Locate the cell with the specified text and output its (x, y) center coordinate. 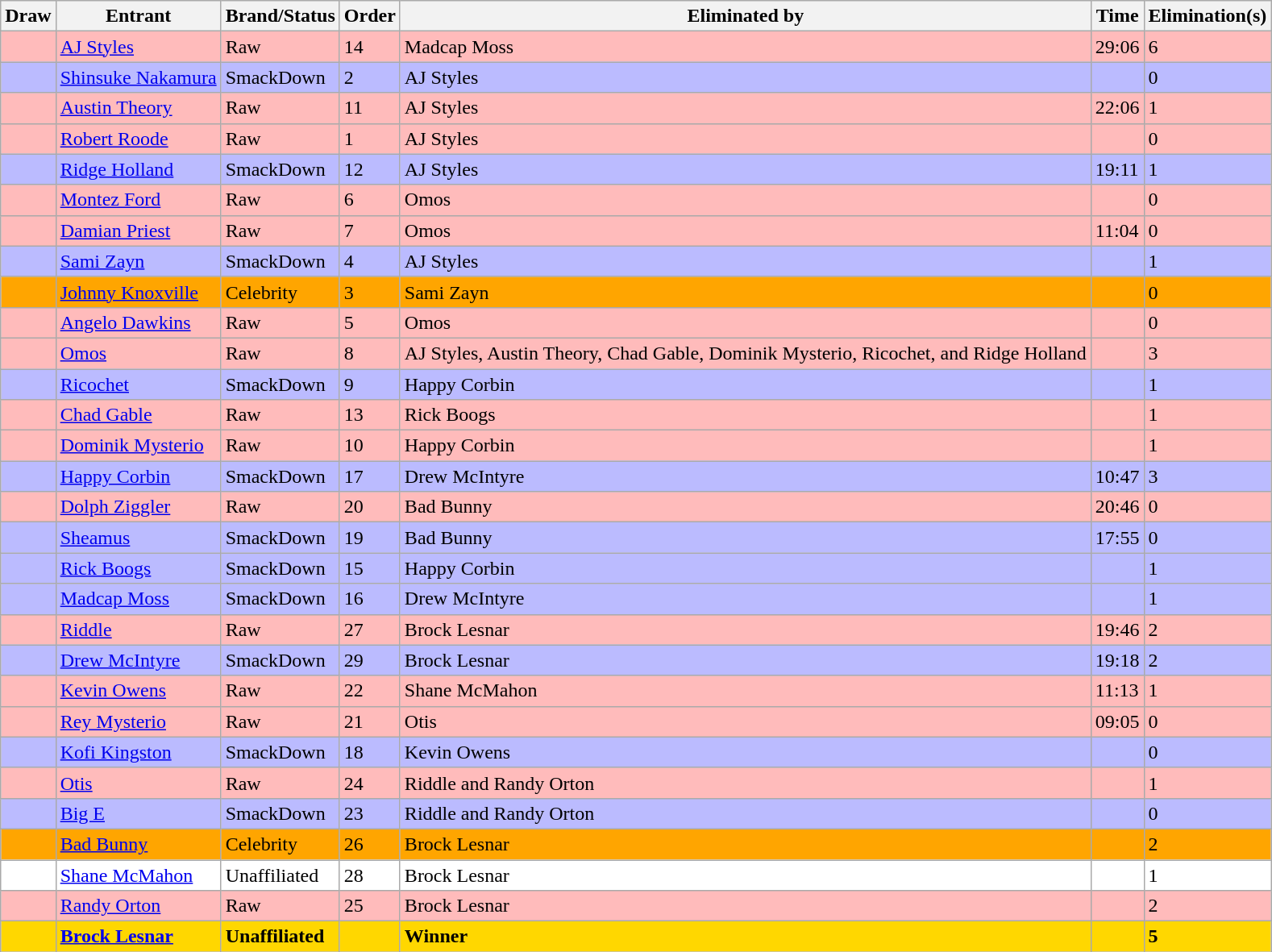
11:13 (1117, 691)
10 (369, 446)
Brand/Status (281, 16)
23 (369, 813)
Dominik Mysterio (139, 446)
Damian Priest (139, 231)
24 (369, 783)
Ricochet (139, 385)
16 (369, 599)
4 (369, 261)
8 (369, 353)
22:06 (1117, 108)
18 (369, 752)
26 (369, 844)
Shinsuke Nakamura (139, 77)
29:06 (1117, 47)
Kofi Kingston (139, 752)
7 (369, 231)
13 (369, 415)
27 (369, 630)
19 (369, 538)
19:46 (1117, 630)
Angelo Dawkins (139, 322)
19:11 (1117, 169)
Johnny Knoxville (139, 292)
Austin Theory (139, 108)
22 (369, 691)
Randy Orton (139, 906)
15 (369, 568)
20 (369, 507)
AJ Styles, Austin Theory, Chad Gable, Dominik Mysterio, Ricochet, and Ridge Holland (745, 353)
28 (369, 875)
Ridge Holland (139, 169)
Elimination(s) (1208, 16)
Riddle (139, 630)
19:18 (1117, 660)
Draw (28, 16)
25 (369, 906)
17:55 (1117, 538)
10:47 (1117, 476)
Robert Roode (139, 139)
Order (369, 16)
29 (369, 660)
21 (369, 721)
11:04 (1117, 231)
17 (369, 476)
Chad Gable (139, 415)
12 (369, 169)
09:05 (1117, 721)
Big E (139, 813)
Sheamus (139, 538)
Time (1117, 16)
Entrant (139, 16)
Montez Ford (139, 200)
20:46 (1117, 507)
Eliminated by (745, 16)
9 (369, 385)
Winner (745, 937)
14 (369, 47)
Rey Mysterio (139, 721)
11 (369, 108)
Dolph Ziggler (139, 507)
